Provide the (X, Y) coordinate of the cell's center where the given text is located.  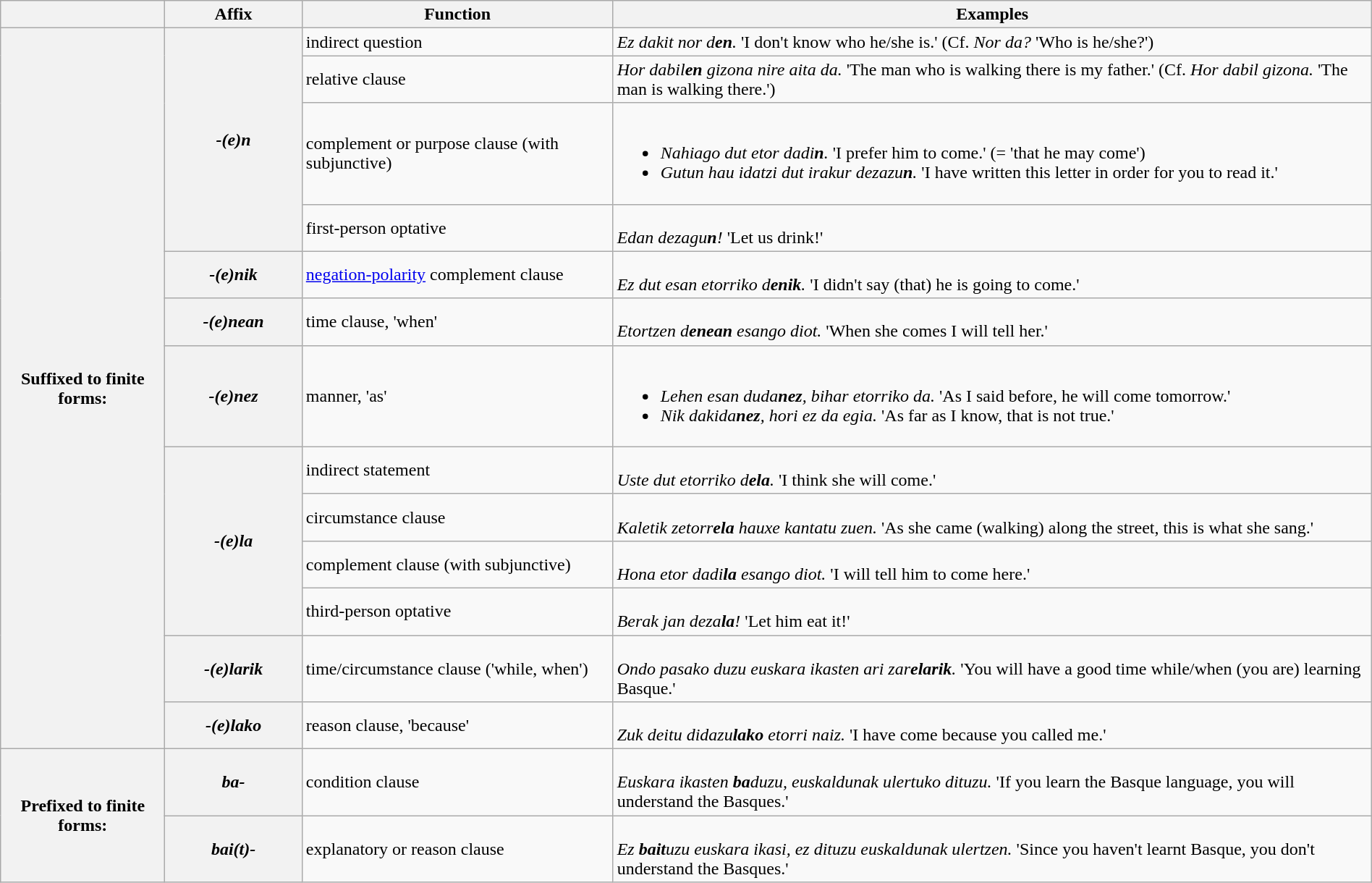
Berak jan dezala! 'Let him eat it!' (992, 611)
Ez dut esan etorriko denik. 'I didn't say (that) he is going to come.' (992, 275)
Ez baituzu euskara ikasi, ez dituzu euskaldunak ulertzen. 'Since you haven't learnt Basque, you don't understand the Basques.' (992, 849)
complement or purpose clause (with subjunctive) (457, 153)
ba- (233, 782)
-(e)nez (233, 396)
Prefixed to finite forms: (82, 816)
Suffixed to finite forms: (82, 389)
negation-polarity complement clause (457, 275)
-(e)nean (233, 321)
time/circumstance clause ('while, when') (457, 669)
-(e)nik (233, 275)
Ondo pasako duzu euskara ikasten ari zarelarik. 'You will have a good time while/when (you are) learning Basque.' (992, 669)
Function (457, 14)
reason clause, 'because' (457, 725)
circumstance clause (457, 517)
manner, 'as' (457, 396)
Uste dut etorriko dela. 'I think she will come.' (992, 470)
condition clause (457, 782)
-(e)la (233, 541)
Affix (233, 14)
third-person optative (457, 611)
relative clause (457, 80)
indirect question (457, 42)
time clause, 'when' (457, 321)
indirect statement (457, 470)
Hor dabilen gizona nire aita da. 'The man who is walking there is my father.' (Cf. Hor dabil gizona. 'The man is walking there.') (992, 80)
Kaletik zetorrela hauxe kantatu zuen. 'As she came (walking) along the street, this is what she sang.' (992, 517)
first-person optative (457, 227)
-(e)n (233, 140)
-(e)larik (233, 669)
Edan dezagun! 'Let us drink!' (992, 227)
complement clause (with subjunctive) (457, 565)
explanatory or reason clause (457, 849)
Etortzen denean esango diot. 'When she comes I will tell her.' (992, 321)
Hona etor dadila esango diot. 'I will tell him to come here.' (992, 565)
Zuk deitu didazulako etorri naiz. 'I have come because you called me.' (992, 725)
Examples (992, 14)
Ez dakit nor den. 'I don't know who he/she is.' (Cf. Nor da? 'Who is he/she?') (992, 42)
Euskara ikasten baduzu, euskaldunak ulertuko dituzu. 'If you learn the Basque language, you will understand the Basques.' (992, 782)
-(e)lako (233, 725)
bai(t)- (233, 849)
